Identify which cell holds the provided text, then report its [x, y] central coordinate. 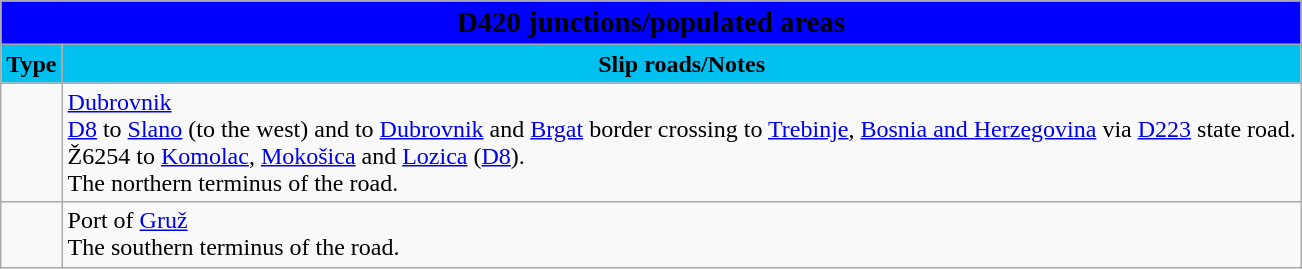
D420 junctions/populated areas [651, 23]
Slip roads/Notes [682, 64]
Type [32, 64]
Port of GružThe southern terminus of the road. [682, 234]
